Return [X, Y] of the center of cell containing provided text 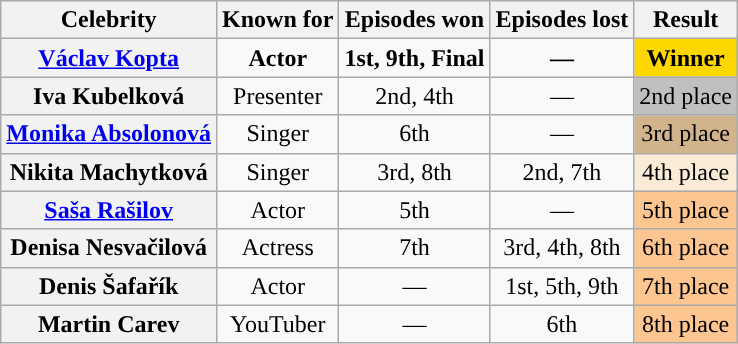
Václav Kopta [109, 58]
1st, 9th, Final [414, 58]
6th place [686, 248]
2nd place [686, 96]
5th [414, 210]
4th place [686, 172]
2nd, 7th [562, 172]
1st, 5th, 9th [562, 286]
3rd, 4th, 8th [562, 248]
7th [414, 248]
Nikita Machytková [109, 172]
5th place [686, 210]
Celebrity [109, 20]
Episodes lost [562, 20]
Iva Kubelková [109, 96]
3rd place [686, 134]
8th place [686, 324]
Known for [278, 20]
Denisa Nesvačilová [109, 248]
Saša Rašilov [109, 210]
Martin Carev [109, 324]
Monika Absolonová [109, 134]
Denis Šafařík [109, 286]
Result [686, 20]
2nd, 4th [414, 96]
YouTuber [278, 324]
Winner [686, 58]
Presenter [278, 96]
7th place [686, 286]
Episodes won [414, 20]
3rd, 8th [414, 172]
Actress [278, 248]
